Locate the cell with the specified text and output its (X, Y) center coordinate. 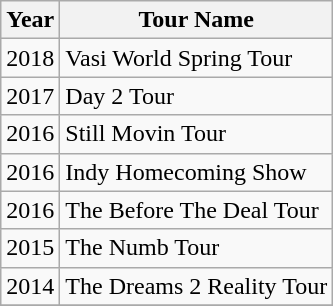
Vasi World Spring Tour (196, 58)
Year (30, 20)
2017 (30, 96)
The Numb Tour (196, 248)
2018 (30, 58)
Tour Name (196, 20)
The Before The Deal Tour (196, 210)
The Dreams 2 Reality Tour (196, 286)
Indy Homecoming Show (196, 172)
2015 (30, 248)
Day 2 Tour (196, 96)
2014 (30, 286)
Still Movin Tour (196, 134)
